Detect which cell encompasses the target text, then output its [x, y] center coordinate. 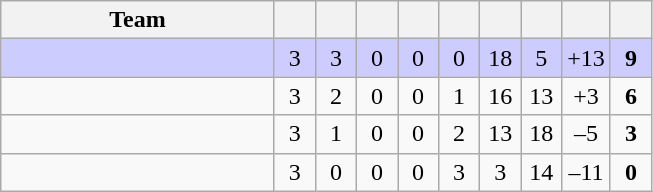
+3 [586, 96]
–11 [586, 172]
9 [630, 58]
6 [630, 96]
Team [138, 20]
+13 [586, 58]
5 [542, 58]
14 [542, 172]
16 [500, 96]
–5 [586, 134]
